For the text-containing cell, return its midpoint in (x, y) coordinate format. 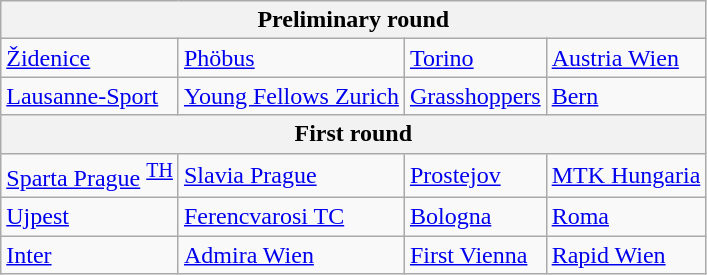
Sparta Prague TH (90, 176)
Ujpest (90, 217)
First Vienna (475, 255)
Grasshoppers (475, 96)
MTK Hungaria (626, 176)
Ferencvarosi TC (291, 217)
Phöbus (291, 58)
Rapid Wien (626, 255)
Bern (626, 96)
Prostejov (475, 176)
Torino (475, 58)
Lausanne-Sport (90, 96)
First round (354, 134)
Roma (626, 217)
Admira Wien (291, 255)
Židenice (90, 58)
Bologna (475, 217)
Austria Wien (626, 58)
Inter (90, 255)
Slavia Prague (291, 176)
Preliminary round (354, 20)
Young Fellows Zurich (291, 96)
